Detect which cell encompasses the target text, then output its [x, y] center coordinate. 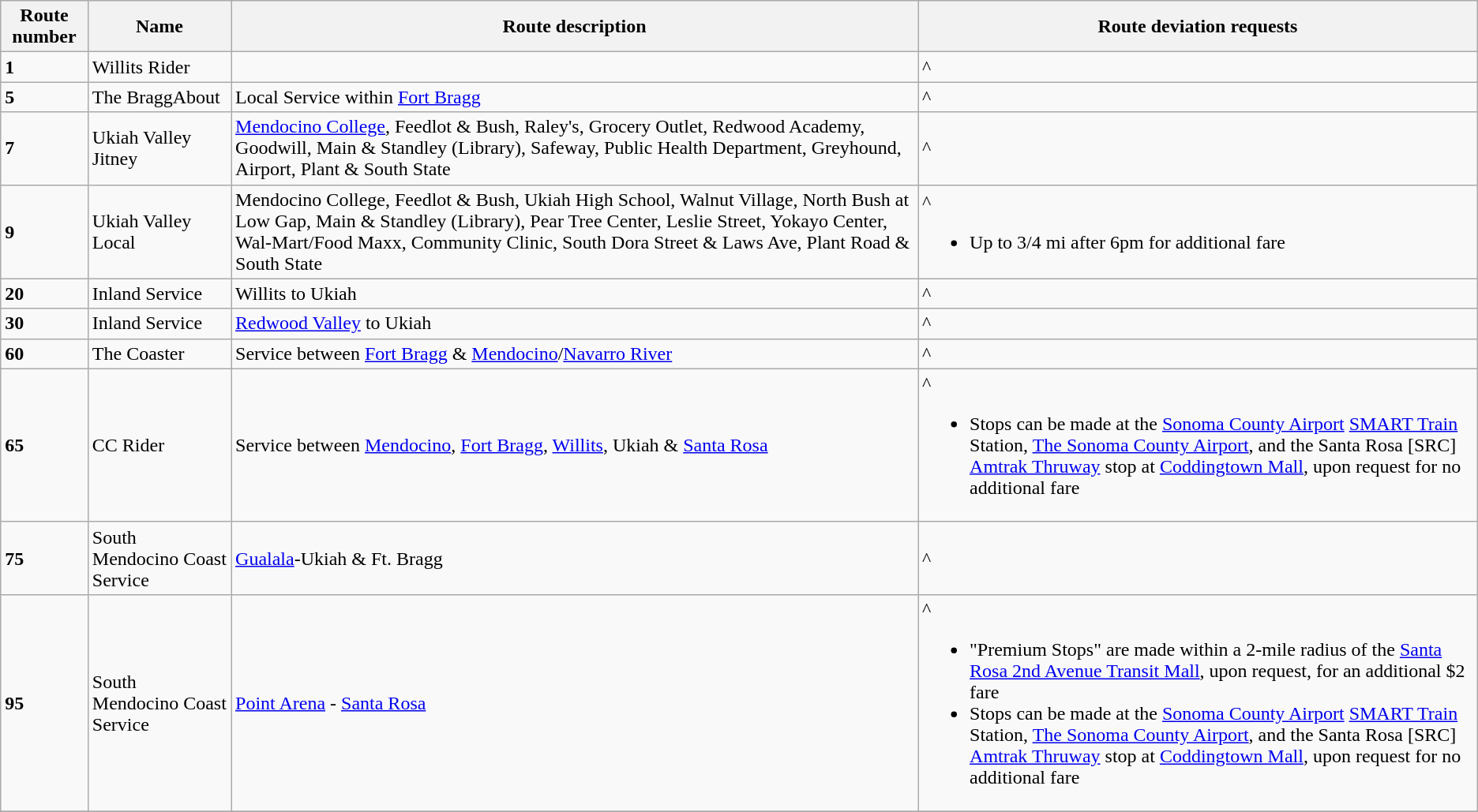
Route number [44, 27]
20 [44, 294]
5 [44, 97]
Ukiah Valley Local [159, 232]
1 [44, 67]
The BraggAbout [159, 97]
9 [44, 232]
Willits to Ukiah [575, 294]
Ukiah Valley Jitney [159, 148]
CC Rider [159, 445]
Local Service within Fort Bragg [575, 97]
60 [44, 354]
Point Arena - Santa Rosa [575, 702]
Route deviation requests [1199, 27]
7 [44, 148]
Redwood Valley to Ukiah [575, 324]
Service between Fort Bragg & Mendocino/Navarro River [575, 354]
65 [44, 445]
^Up to 3/4 mi after 6pm for additional fare [1199, 232]
95 [44, 702]
30 [44, 324]
Willits Rider [159, 67]
The Coaster [159, 354]
75 [44, 558]
Name [159, 27]
Gualala-Ukiah & Ft. Bragg [575, 558]
Route description [575, 27]
Service between Mendocino, Fort Bragg, Willits, Ukiah & Santa Rosa [575, 445]
